Find where the given text appears and provide that cell's center as (x, y) coordinate. 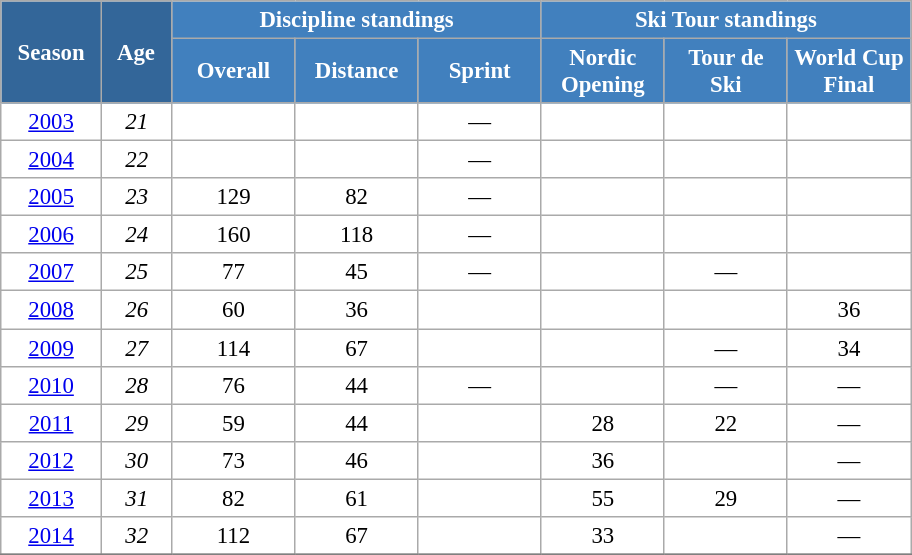
32 (136, 536)
Distance (356, 72)
129 (234, 197)
Season (52, 52)
73 (234, 460)
NordicOpening (602, 72)
76 (234, 385)
Overall (234, 72)
2005 (52, 197)
55 (602, 498)
26 (136, 310)
2011 (52, 423)
34 (848, 348)
45 (356, 273)
Discipline standings (356, 20)
Sprint (480, 72)
2007 (52, 273)
2014 (52, 536)
112 (234, 536)
60 (234, 310)
2006 (52, 235)
24 (136, 235)
114 (234, 348)
Tour deSki (726, 72)
59 (234, 423)
25 (136, 273)
2013 (52, 498)
Age (136, 52)
30 (136, 460)
77 (234, 273)
46 (356, 460)
118 (356, 235)
2008 (52, 310)
31 (136, 498)
61 (356, 498)
33 (602, 536)
2004 (52, 160)
27 (136, 348)
2012 (52, 460)
2003 (52, 122)
2010 (52, 385)
160 (234, 235)
2009 (52, 348)
Ski Tour standings (726, 20)
21 (136, 122)
23 (136, 197)
World CupFinal (848, 72)
